Detect which cell encompasses the target text, then output its (X, Y) center coordinate. 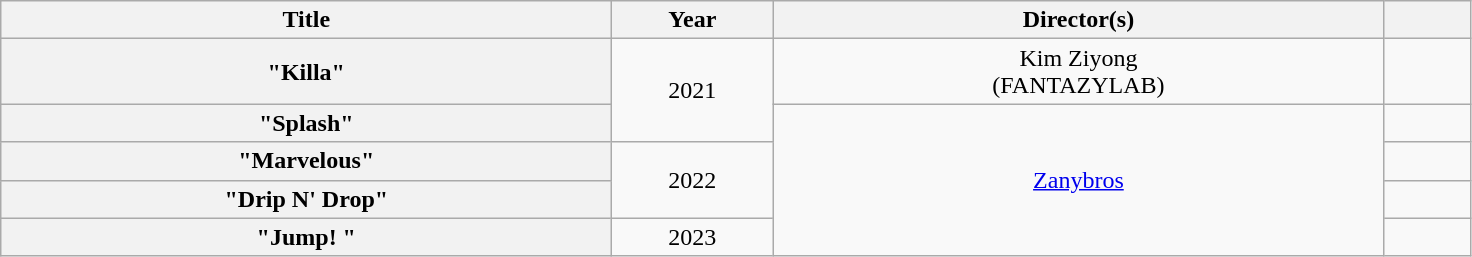
Title (306, 20)
"Jump! " (306, 237)
2022 (692, 180)
"Splash" (306, 123)
Kim Ziyong(FANTAZYLAB) (1078, 72)
2021 (692, 90)
Director(s) (1078, 20)
2023 (692, 237)
"Drip N' Drop" (306, 199)
Year (692, 20)
Zanybros (1078, 180)
"Killa" (306, 72)
"Marvelous" (306, 161)
